Scan for the cell matching the given text and deliver its (x, y) coordinate at center. 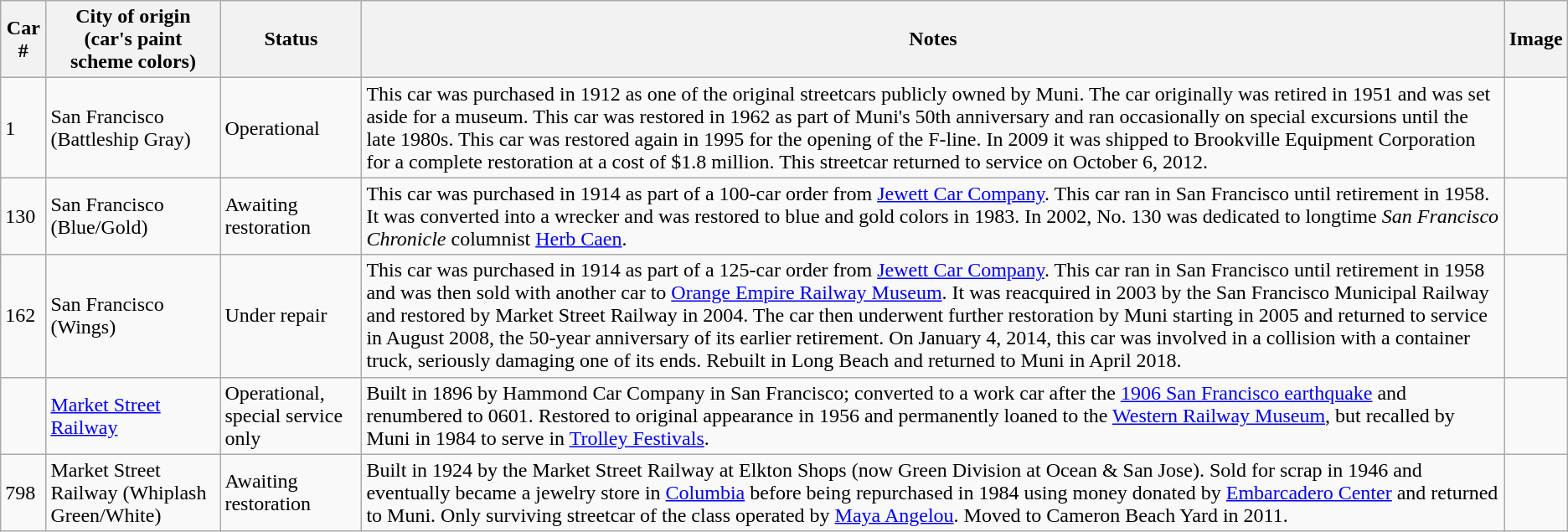
130 (23, 216)
Market Street Railway (Whiplash Green/White) (133, 493)
Under repair (291, 316)
San Francisco (Battleship Gray) (133, 127)
Market Street Railway (133, 416)
Car # (23, 39)
Operational (291, 127)
Status (291, 39)
1 (23, 127)
San Francisco (Wings) (133, 316)
San Francisco (Blue/Gold) (133, 216)
162 (23, 316)
Image (1536, 39)
City of origin (car's paint scheme colors) (133, 39)
Notes (933, 39)
Operational, special service only (291, 416)
798 (23, 493)
